Return the [x, y] coordinate for the center point of the cell that contains the specified text.  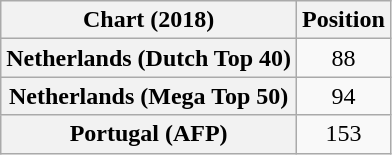
88 [344, 58]
153 [344, 134]
Netherlands (Dutch Top 40) [149, 58]
Portugal (AFP) [149, 134]
Position [344, 20]
94 [344, 96]
Netherlands (Mega Top 50) [149, 96]
Chart (2018) [149, 20]
